Return the (x, y) coordinate for the center point of the cell that contains the specified text.  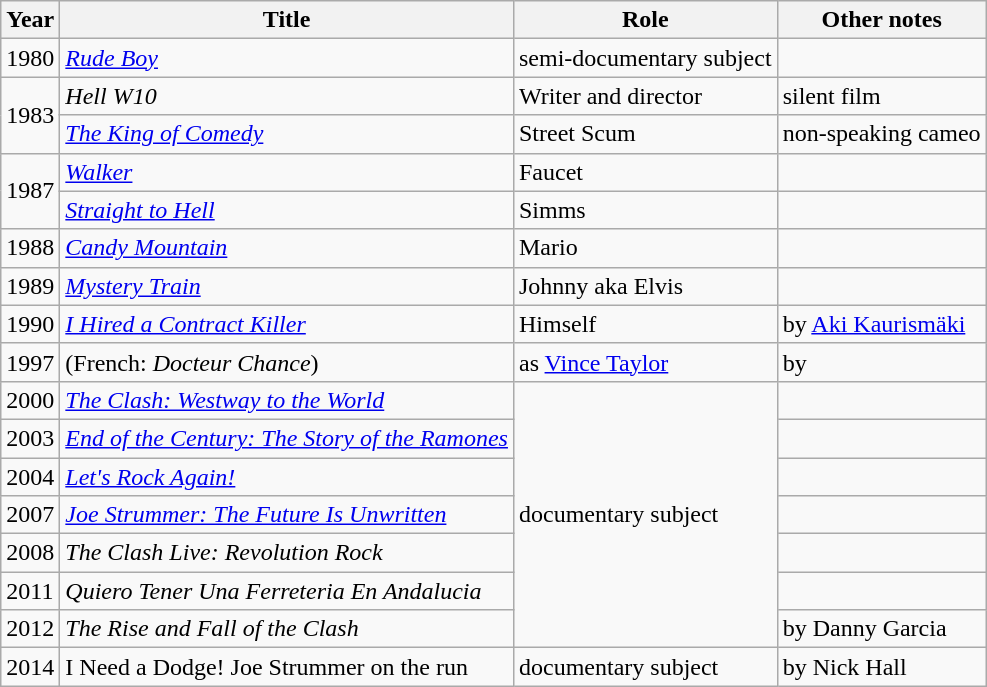
2012 (30, 629)
Johnny aka Elvis (645, 286)
as Vince Taylor (645, 362)
by Danny Garcia (882, 629)
2003 (30, 438)
2000 (30, 400)
Quiero Tener Una Ferreteria En Andalucia (287, 591)
2008 (30, 553)
Walker (287, 172)
Year (30, 20)
I Need a Dodge! Joe Strummer on the run (287, 667)
The Clash Live: Revolution Rock (287, 553)
by Nick Hall (882, 667)
by Aki Kaurismäki (882, 324)
Let's Rock Again! (287, 477)
Mario (645, 248)
1983 (30, 115)
Street Scum (645, 134)
2007 (30, 515)
I Hired a Contract Killer (287, 324)
1990 (30, 324)
(French: Docteur Chance) (287, 362)
1980 (30, 58)
2014 (30, 667)
Joe Strummer: The Future Is Unwritten (287, 515)
Simms (645, 210)
Hell W10 (287, 96)
Mystery Train (287, 286)
2004 (30, 477)
2011 (30, 591)
Writer and director (645, 96)
Rude Boy (287, 58)
semi-documentary subject (645, 58)
Faucet (645, 172)
Straight to Hell (287, 210)
silent film (882, 96)
Candy Mountain (287, 248)
1989 (30, 286)
1988 (30, 248)
by (882, 362)
End of the Century: The Story of the Ramones (287, 438)
1987 (30, 191)
non-speaking cameo (882, 134)
The Clash: Westway to the World (287, 400)
1997 (30, 362)
Himself (645, 324)
The King of Comedy (287, 134)
The Rise and Fall of the Clash (287, 629)
Other notes (882, 20)
Role (645, 20)
Title (287, 20)
